For the text-containing cell, return its midpoint in [X, Y] coordinate format. 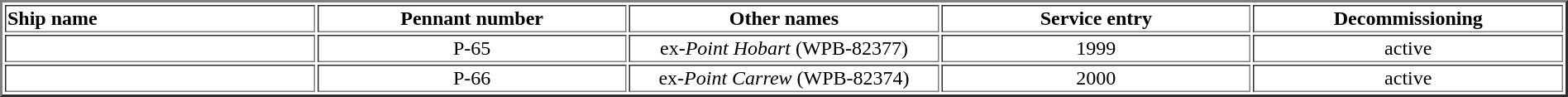
Service entry [1096, 18]
Other names [784, 18]
2000 [1096, 78]
ex-Point Hobart (WPB-82377) [784, 48]
1999 [1096, 48]
ex-Point Carrew (WPB-82374) [784, 78]
Decommissioning [1408, 18]
P-66 [471, 78]
Pennant number [471, 18]
Ship name [160, 18]
P-65 [471, 48]
